Identify which cell holds the provided text, then report its (x, y) central coordinate. 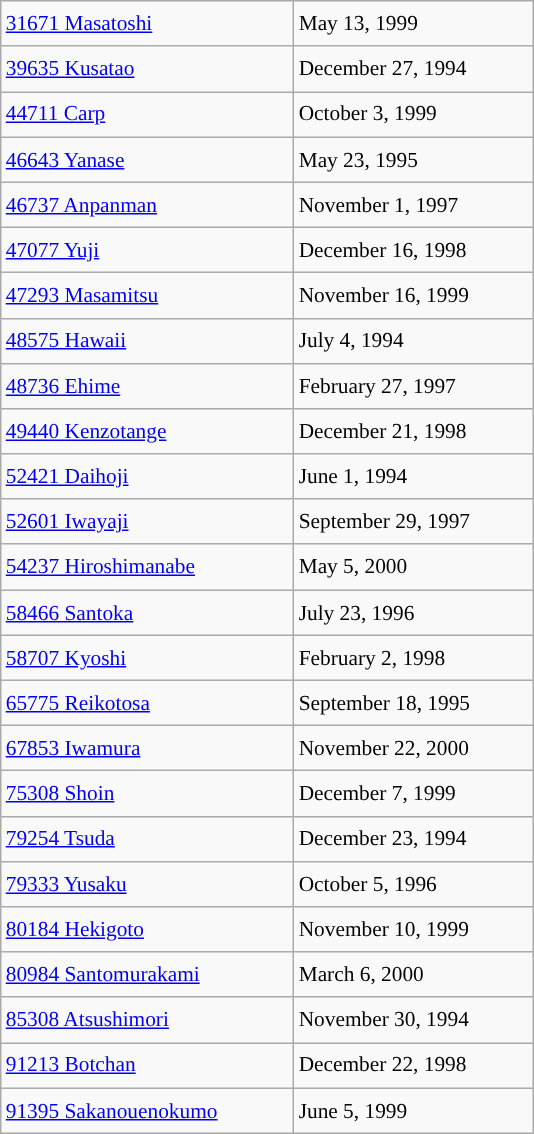
May 5, 2000 (414, 566)
May 23, 1995 (414, 160)
91213 Botchan (148, 1066)
June 1, 1994 (414, 476)
July 4, 1994 (414, 340)
December 23, 1994 (414, 838)
49440 Kenzotange (148, 432)
39635 Kusatao (148, 68)
February 2, 1998 (414, 658)
48736 Ehime (148, 386)
October 5, 1996 (414, 884)
80184 Hekigoto (148, 930)
November 10, 1999 (414, 930)
31671 Masatoshi (148, 24)
May 13, 1999 (414, 24)
46737 Anpanman (148, 204)
October 3, 1999 (414, 114)
80984 Santomurakami (148, 974)
December 7, 1999 (414, 794)
September 18, 1995 (414, 702)
58707 Kyoshi (148, 658)
79333 Yusaku (148, 884)
54237 Hiroshimanabe (148, 566)
December 21, 1998 (414, 432)
58466 Santoka (148, 612)
47077 Yuji (148, 250)
July 23, 1996 (414, 612)
91395 Sakanouenokumo (148, 1110)
52601 Iwayaji (148, 522)
March 6, 2000 (414, 974)
48575 Hawaii (148, 340)
47293 Masamitsu (148, 296)
79254 Tsuda (148, 838)
December 22, 1998 (414, 1066)
46643 Yanase (148, 160)
December 16, 1998 (414, 250)
February 27, 1997 (414, 386)
June 5, 1999 (414, 1110)
75308 Shoin (148, 794)
65775 Reikotosa (148, 702)
November 16, 1999 (414, 296)
September 29, 1997 (414, 522)
85308 Atsushimori (148, 1020)
November 30, 1994 (414, 1020)
November 1, 1997 (414, 204)
November 22, 2000 (414, 748)
December 27, 1994 (414, 68)
44711 Carp (148, 114)
67853 Iwamura (148, 748)
52421 Daihoji (148, 476)
